For the text-containing cell, return its midpoint in (x, y) coordinate format. 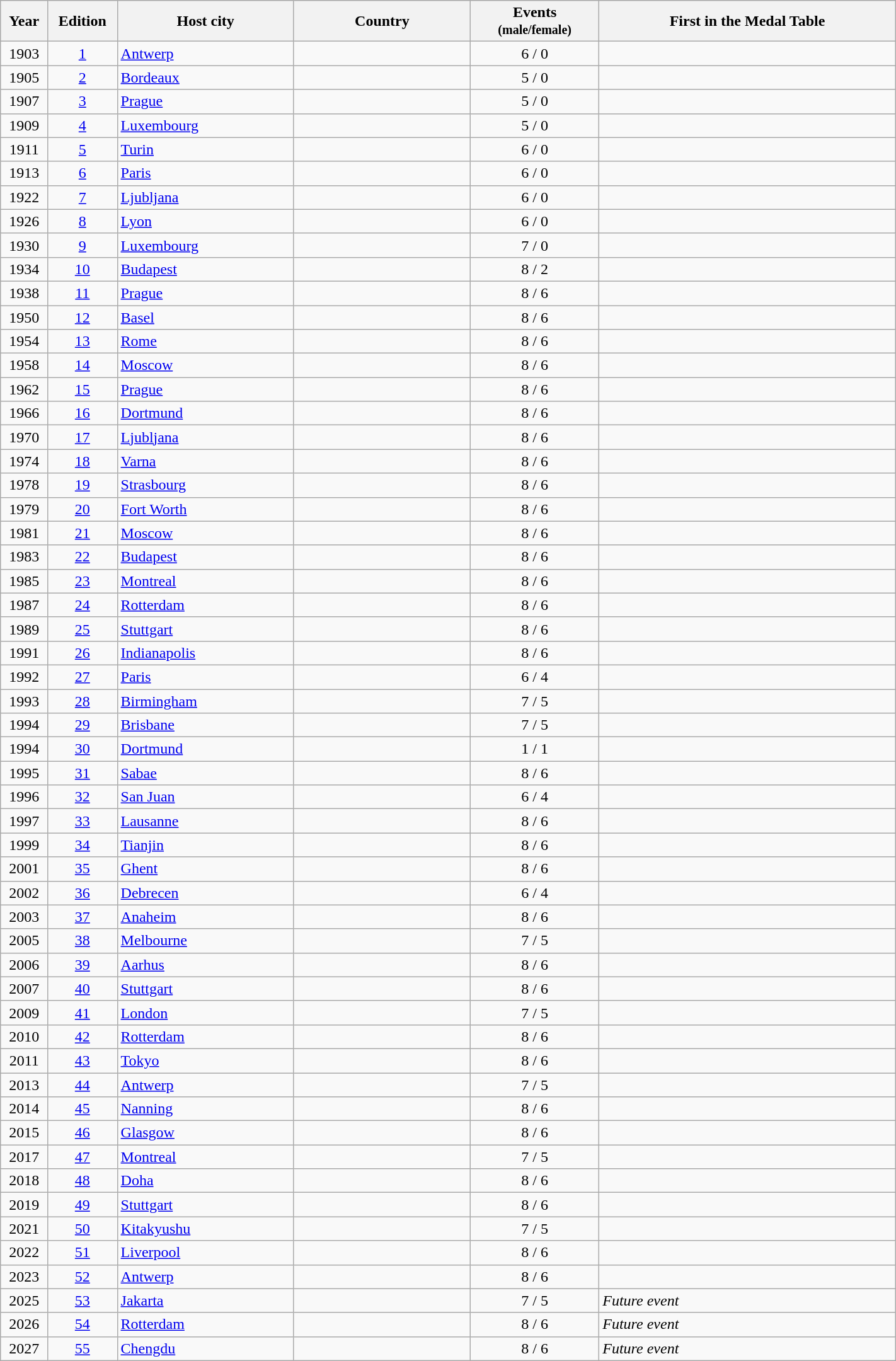
1926 (24, 221)
25 (83, 629)
Indianapolis (205, 653)
1992 (24, 677)
1958 (24, 365)
Year (24, 21)
14 (83, 365)
41 (83, 1013)
29 (83, 725)
22 (83, 557)
27 (83, 677)
40 (83, 989)
2001 (24, 869)
26 (83, 653)
49 (83, 1205)
2023 (24, 1277)
45 (83, 1109)
1983 (24, 557)
1938 (24, 293)
1911 (24, 149)
1 (83, 54)
1999 (24, 845)
Doha (205, 1181)
24 (83, 605)
Kitakyushu (205, 1229)
Strasbourg (205, 485)
Fort Worth (205, 509)
2014 (24, 1109)
1997 (24, 821)
11 (83, 293)
Aarhus (205, 965)
Sabae (205, 773)
2 (83, 78)
1979 (24, 509)
Ghent (205, 869)
Anaheim (205, 917)
Events(male/female) (535, 21)
Debrecen (205, 893)
1909 (24, 125)
39 (83, 965)
52 (83, 1277)
34 (83, 845)
20 (83, 509)
28 (83, 701)
21 (83, 533)
Lausanne (205, 821)
8 (83, 221)
51 (83, 1253)
2017 (24, 1157)
1905 (24, 78)
9 (83, 245)
13 (83, 342)
1978 (24, 485)
1970 (24, 437)
55 (83, 1348)
2022 (24, 1253)
2003 (24, 917)
2025 (24, 1301)
1996 (24, 797)
Nanning (205, 1109)
50 (83, 1229)
42 (83, 1037)
Tianjin (205, 845)
San Juan (205, 797)
Edition (83, 21)
2027 (24, 1348)
2018 (24, 1181)
1991 (24, 653)
1907 (24, 101)
37 (83, 917)
Jakarta (205, 1301)
47 (83, 1157)
46 (83, 1133)
2013 (24, 1084)
Tokyo (205, 1060)
1913 (24, 173)
Turin (205, 149)
1930 (24, 245)
2009 (24, 1013)
1954 (24, 342)
2011 (24, 1060)
Varna (205, 461)
1981 (24, 533)
31 (83, 773)
43 (83, 1060)
44 (83, 1084)
Host city (205, 21)
36 (83, 893)
12 (83, 317)
8 / 2 (535, 269)
1950 (24, 317)
4 (83, 125)
48 (83, 1181)
5 (83, 149)
6 (83, 173)
Rome (205, 342)
16 (83, 413)
First in the Medal Table (747, 21)
1989 (24, 629)
54 (83, 1324)
3 (83, 101)
Lyon (205, 221)
17 (83, 437)
2002 (24, 893)
2015 (24, 1133)
Brisbane (205, 725)
Chengdu (205, 1348)
15 (83, 389)
7 (83, 197)
30 (83, 749)
35 (83, 869)
Glasgow (205, 1133)
2026 (24, 1324)
2010 (24, 1037)
1922 (24, 197)
Birmingham (205, 701)
1934 (24, 269)
2019 (24, 1205)
1966 (24, 413)
Bordeaux (205, 78)
Melbourne (205, 941)
1993 (24, 701)
1 / 1 (535, 749)
London (205, 1013)
1987 (24, 605)
2006 (24, 965)
7 / 0 (535, 245)
2021 (24, 1229)
1974 (24, 461)
1985 (24, 581)
53 (83, 1301)
32 (83, 797)
2007 (24, 989)
1962 (24, 389)
Liverpool (205, 1253)
10 (83, 269)
2005 (24, 941)
23 (83, 581)
Country (382, 21)
1903 (24, 54)
19 (83, 485)
1995 (24, 773)
33 (83, 821)
Basel (205, 317)
38 (83, 941)
18 (83, 461)
